Find where the given text appears and provide that cell's center as (x, y) coordinate. 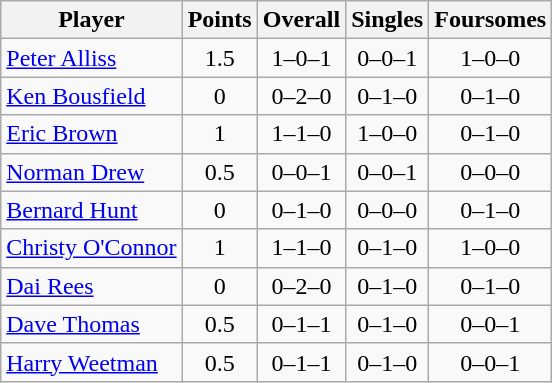
Eric Brown (92, 134)
Bernard Hunt (92, 210)
Norman Drew (92, 172)
Points (220, 20)
Player (92, 20)
Singles (388, 20)
Ken Bousfield (92, 96)
Christy O'Connor (92, 248)
Dave Thomas (92, 324)
Peter Alliss (92, 58)
Foursomes (490, 20)
Dai Rees (92, 286)
1–0–1 (301, 58)
Harry Weetman (92, 362)
Overall (301, 20)
1.5 (220, 58)
